Provide the [X, Y] coordinate of the cell's center where the given text is located.  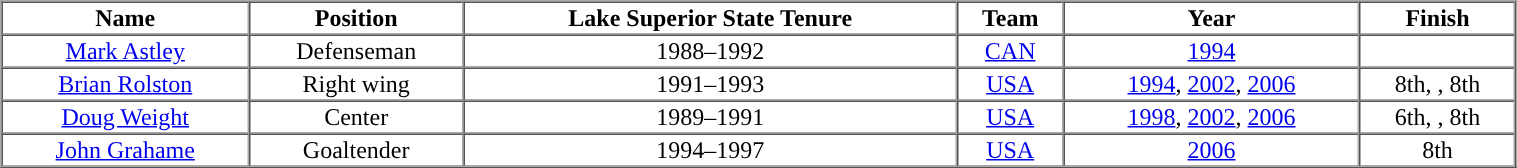
CAN [1010, 50]
8th, , 8th [1438, 84]
Name [126, 18]
Year [1211, 18]
1998, 2002, 2006 [1211, 116]
Goaltender [356, 150]
Brian Rolston [126, 84]
Doug Weight [126, 116]
1988–1992 [710, 50]
Finish [1438, 18]
1991–1993 [710, 84]
1994 [1211, 50]
John Grahame [126, 150]
Defenseman [356, 50]
2006 [1211, 150]
6th, , 8th [1438, 116]
8th [1438, 150]
Lake Superior State Tenure [710, 18]
Right wing [356, 84]
Center [356, 116]
Position [356, 18]
1994–1997 [710, 150]
Mark Astley [126, 50]
Team [1010, 18]
1994, 2002, 2006 [1211, 84]
1989–1991 [710, 116]
